For the text-containing cell, return its midpoint in [x, y] coordinate format. 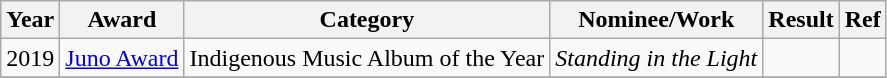
Year [30, 20]
Standing in the Light [656, 58]
Result [801, 20]
Nominee/Work [656, 20]
Juno Award [122, 58]
2019 [30, 58]
Category [367, 20]
Award [122, 20]
Indigenous Music Album of the Year [367, 58]
Ref [862, 20]
